Find where the given text appears and provide that cell's center as (X, Y) coordinate. 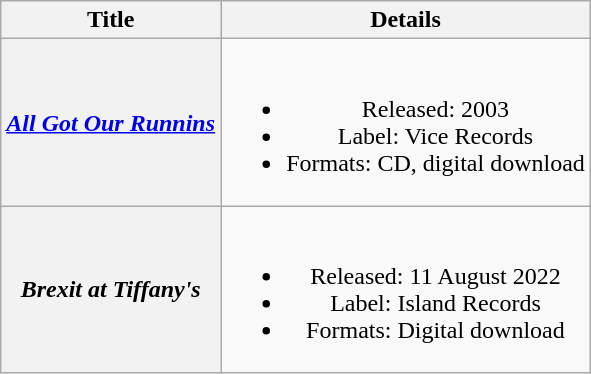
All Got Our Runnins (111, 122)
Released: 11 August 2022Label: Island RecordsFormats: Digital download (406, 290)
Brexit at Tiffany's (111, 290)
Title (111, 20)
Released: 2003Label: Vice RecordsFormats: CD, digital download (406, 122)
Details (406, 20)
